Detect which cell encompasses the target text, then output its (x, y) center coordinate. 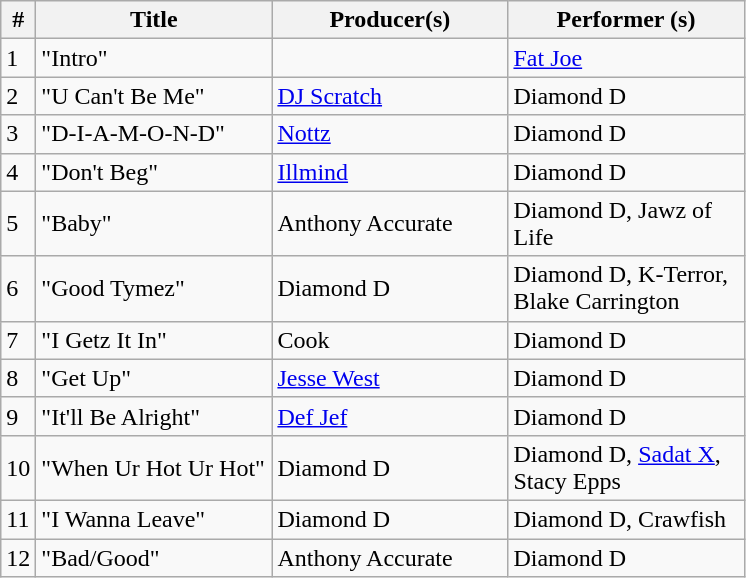
Performer (s) (626, 20)
"Good Tymez" (154, 288)
Jesse West (390, 378)
Producer(s) (390, 20)
"Get Up" (154, 378)
10 (18, 468)
Def Jef (390, 416)
7 (18, 340)
Diamond D, Jawz of Life (626, 224)
"When Ur Hot Ur Hot" (154, 468)
"Bad/Good" (154, 557)
"Intro" (154, 58)
1 (18, 58)
4 (18, 172)
12 (18, 557)
Diamond D, Sadat X, Stacy Epps (626, 468)
# (18, 20)
Title (154, 20)
"I Getz It In" (154, 340)
Cook (390, 340)
"Don't Beg" (154, 172)
"It'll Be Alright" (154, 416)
6 (18, 288)
Diamond D, Crawfish (626, 519)
3 (18, 134)
Fat Joe (626, 58)
8 (18, 378)
DJ Scratch (390, 96)
9 (18, 416)
Nottz (390, 134)
5 (18, 224)
"D-I-A-M-O-N-D" (154, 134)
Diamond D, K-Terror, Blake Carrington (626, 288)
11 (18, 519)
"U Can't Be Me" (154, 96)
2 (18, 96)
"Baby" (154, 224)
Illmind (390, 172)
"I Wanna Leave" (154, 519)
